Locate the cell with the specified text and output its (x, y) center coordinate. 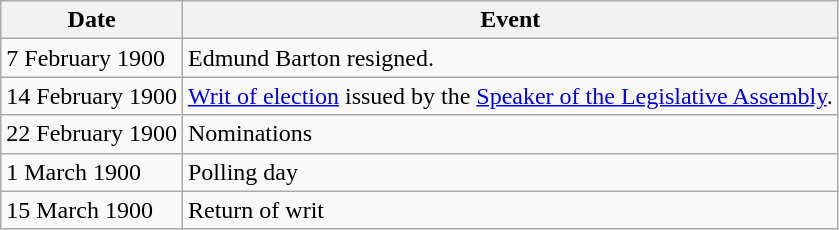
Event (510, 20)
Nominations (510, 134)
Writ of election issued by the Speaker of the Legislative Assembly. (510, 96)
Return of writ (510, 210)
14 February 1900 (92, 96)
7 February 1900 (92, 58)
15 March 1900 (92, 210)
Edmund Barton resigned. (510, 58)
Date (92, 20)
1 March 1900 (92, 172)
Polling day (510, 172)
22 February 1900 (92, 134)
